Return (x, y) of the center of cell containing provided text 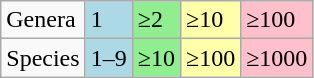
1 (108, 20)
≥2 (156, 20)
Species (43, 58)
1–9 (108, 58)
Genera (43, 20)
≥1000 (277, 58)
